Detect which cell encompasses the target text, then output its (x, y) center coordinate. 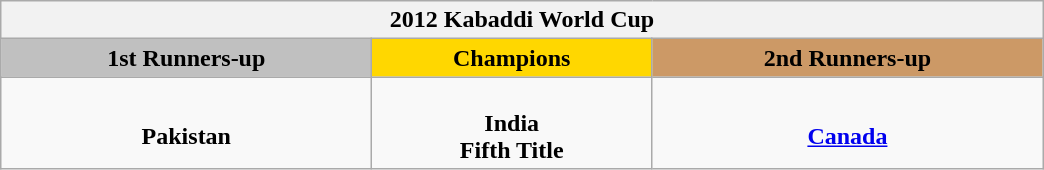
2012 Kabaddi World Cup (522, 20)
Canada (847, 123)
Champions (512, 58)
Pakistan (186, 123)
India Fifth Title (512, 123)
1st Runners-up (186, 58)
2nd Runners-up (847, 58)
